Determine the (x, y) coordinate at the center of the cell enclosing the given text.  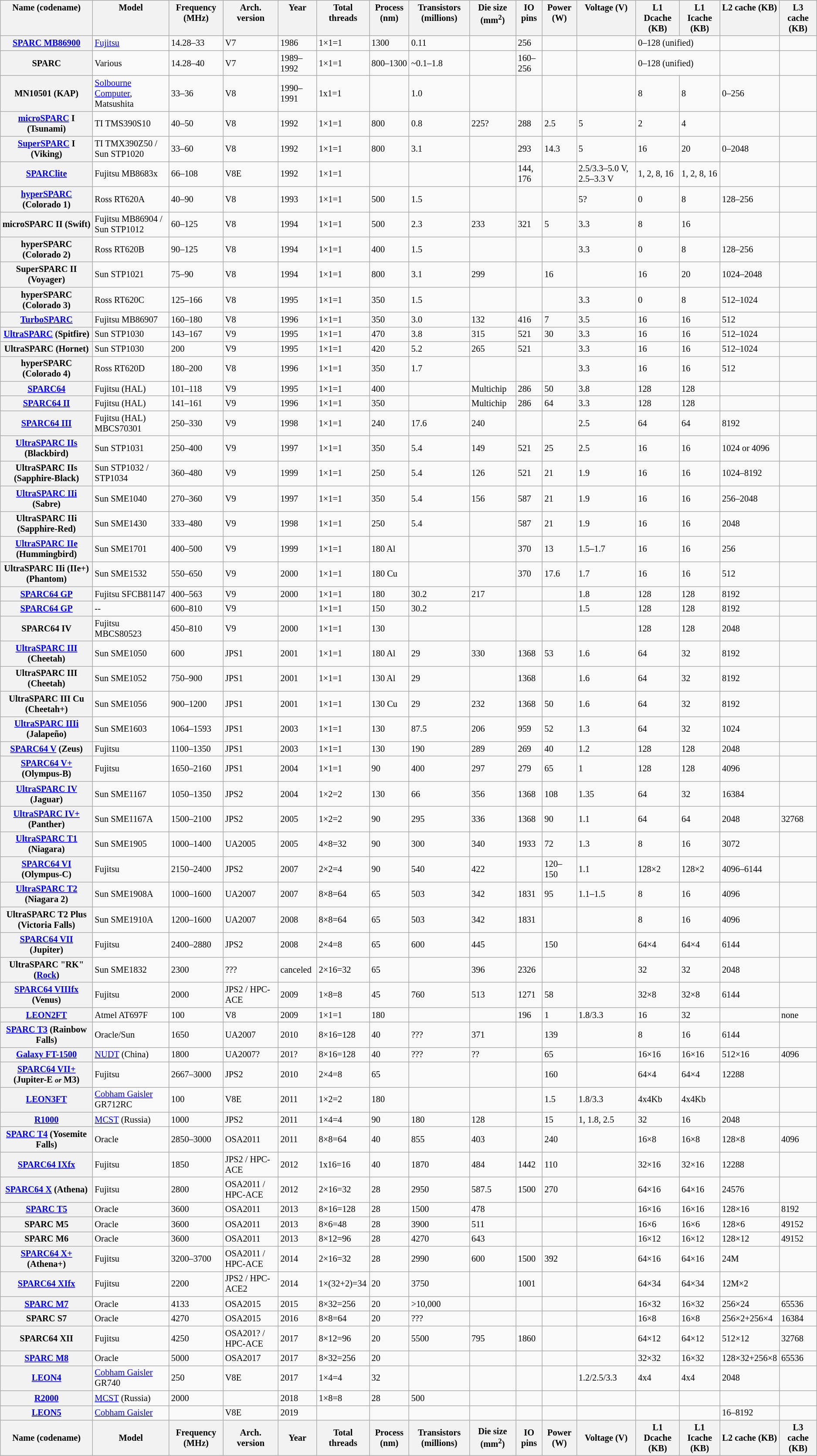
LEON3FT (47, 1100)
295 (439, 819)
3200–3700 (196, 1259)
445 (492, 945)
SPARC64 V+ (Olympus-B) (47, 769)
2850–3000 (196, 1140)
403 (492, 1140)
OSA2017 (251, 1358)
Atmel AT697F (131, 1015)
1×(32+2)=34 (343, 1284)
33–60 (196, 149)
2 (658, 124)
UA2005 (251, 844)
2400–2880 (196, 945)
1x1=1 (343, 93)
Sun SME1905 (131, 844)
279 (529, 769)
7 (559, 319)
UltraSPARC IIs (Blackbird) (47, 448)
1933 (529, 844)
52 (559, 729)
SPARC64 VIIIfx (Venus) (47, 995)
72 (559, 844)
144, 176 (529, 174)
3.5 (606, 319)
128×32+256×8 (749, 1358)
0–2048 (749, 149)
JPS2 / HPC-ACE2 (251, 1284)
196 (529, 1015)
SPARC64 VI (Olympus-C) (47, 869)
SPARC64 IXfx (47, 1164)
Sun SME1532 (131, 574)
Sun SME1040 (131, 499)
130 Al (390, 679)
392 (559, 1259)
233 (492, 224)
600–810 (196, 608)
Oracle/Sun (131, 1035)
UltraSPARC IIIi (Jalapeño) (47, 729)
1989–1992 (298, 63)
1800 (196, 1055)
125–166 (196, 300)
1.2 (606, 749)
356 (492, 794)
2300 (196, 970)
13 (559, 549)
Sun SME1167A (131, 819)
?? (492, 1055)
Fujitsu (HAL) MBCS70301 (131, 423)
250–330 (196, 423)
UltraSPARC IV+ (Panther) (47, 819)
53 (559, 654)
15 (559, 1120)
470 (390, 334)
Sun SME1050 (131, 654)
225? (492, 124)
2015 (298, 1304)
484 (492, 1164)
2150–2400 (196, 869)
2019 (298, 1413)
201? (298, 1055)
297 (492, 769)
SPARC64 XII (47, 1338)
14.28–33 (196, 43)
2667–3000 (196, 1075)
321 (529, 224)
LEON4 (47, 1378)
1300 (390, 43)
SPARC64 III (47, 423)
160–256 (529, 63)
1990–1991 (298, 93)
265 (492, 349)
hyperSPARC (Colorado 3) (47, 300)
128×6 (749, 1224)
32×32 (658, 1358)
2×2=4 (343, 869)
58 (559, 995)
hyperSPARC (Colorado 2) (47, 249)
1050–1350 (196, 794)
TI TMS390S10 (131, 124)
OSA201? / HPC-ACE (251, 1338)
360–480 (196, 473)
95 (559, 894)
Cobham Gaisler GR712RC (131, 1100)
550–650 (196, 574)
SuperSPARC II (Voyager) (47, 275)
206 (492, 729)
128×16 (749, 1209)
-- (131, 608)
4133 (196, 1304)
2018 (298, 1398)
SuperSPARC I (Viking) (47, 149)
60–125 (196, 224)
3750 (439, 1284)
250–400 (196, 448)
139 (559, 1035)
SPARC64 VII (Jupiter) (47, 945)
1500–2100 (196, 819)
Galaxy FT-1500 (47, 1055)
Cobham Gaisler (131, 1413)
Ross RT620A (131, 199)
SPARC64 IV (47, 628)
Sun SME1701 (131, 549)
Fujitsu MBCS80523 (131, 628)
14.28–40 (196, 63)
LEON5 (47, 1413)
400–500 (196, 549)
1024 (749, 729)
1024–2048 (749, 275)
156 (492, 499)
1850 (196, 1164)
4×8=32 (343, 844)
513 (492, 995)
Sun SME1603 (131, 729)
180 Cu (390, 574)
UltraSPARC T2 (Niagara 2) (47, 894)
90–125 (196, 249)
hyperSPARC (Colorado 4) (47, 369)
NUDT (China) (131, 1055)
1.0 (439, 93)
587.5 (492, 1190)
UltraSPARC IIs (Sapphire-Black) (47, 473)
SPARC M5 (47, 1224)
270 (559, 1190)
SPARClite (47, 174)
Various (131, 63)
232 (492, 704)
SPARC T5 (47, 1209)
1001 (529, 1284)
Fujitsu MB86904 / Sun STP1012 (131, 224)
900–1200 (196, 704)
30 (559, 334)
2.3 (439, 224)
Fujitsu MB86907 (131, 319)
132 (492, 319)
1271 (529, 995)
Cobham Gaisler GR740 (131, 1378)
UltraSPARC IIe (Hummingbird) (47, 549)
256–2048 (749, 499)
75–90 (196, 275)
1100–1350 (196, 749)
SPARC64 XIfx (47, 1284)
396 (492, 970)
1870 (439, 1164)
Sun SME1908A (131, 894)
UltraSPARC T1 (Niagara) (47, 844)
3.0 (439, 319)
1442 (529, 1164)
45 (390, 995)
UA2007? (251, 1055)
643 (492, 1239)
2326 (529, 970)
SPARC T4 (Yosemite Falls) (47, 1140)
110 (559, 1164)
16–8192 (749, 1413)
3072 (749, 844)
300 (439, 844)
8×6=48 (343, 1224)
SPARC T3 (Rainbow Falls) (47, 1035)
R2000 (47, 1398)
540 (439, 869)
855 (439, 1140)
5000 (196, 1358)
Sun STP1031 (131, 448)
none (798, 1015)
1.2/2.5/3.3 (606, 1378)
270–360 (196, 499)
1, 1.8, 2.5 (606, 1120)
1000 (196, 1120)
SPARC (47, 63)
4096–6144 (749, 869)
SPARC64 V (Zeus) (47, 749)
Ross RT620B (131, 249)
Fujitsu MB8683x (131, 174)
SPARC64 II (47, 403)
130 Cu (390, 704)
SPARC M8 (47, 1358)
795 (492, 1338)
1x16=16 (343, 1164)
66–108 (196, 174)
289 (492, 749)
760 (439, 995)
141–161 (196, 403)
66 (439, 794)
25 (559, 448)
478 (492, 1209)
LEON2FT (47, 1015)
Sun SME1052 (131, 679)
750–900 (196, 679)
hyperSPARC (Colorado 1) (47, 199)
>10,000 (439, 1304)
0.8 (439, 124)
SPARC S7 (47, 1318)
512×16 (749, 1055)
126 (492, 473)
UltraSPARC IV (Jaguar) (47, 794)
UltraSPARC IIi (Sabre) (47, 499)
Sun SME1910A (131, 920)
371 (492, 1035)
Sun STP1021 (131, 275)
14.3 (559, 149)
24M (749, 1259)
1.5–1.7 (606, 549)
416 (529, 319)
1024–8192 (749, 473)
120–150 (559, 869)
Sun SME1056 (131, 704)
2800 (196, 1190)
959 (529, 729)
Sun STP1032 / STP1034 (131, 473)
256×2+256×4 (749, 1318)
40–90 (196, 199)
1200–1600 (196, 920)
269 (529, 749)
3900 (439, 1224)
0.11 (439, 43)
Sun SME1167 (131, 794)
40–50 (196, 124)
12M×2 (749, 1284)
450–810 (196, 628)
180–200 (196, 369)
SPARC M7 (47, 1304)
340 (492, 844)
TI TMX390Z50 / Sun STP1020 (131, 149)
TurboSPARC (47, 319)
UltraSPARC III Cu (Cheetah+) (47, 704)
200 (196, 349)
MN10501 (KAP) (47, 93)
128×12 (749, 1239)
190 (439, 749)
33–36 (196, 93)
149 (492, 448)
5.2 (439, 349)
Sun SME1430 (131, 524)
SPARC64 VII+ (Jupiter-E or M3) (47, 1075)
microSPARC I (Tsunami) (47, 124)
microSPARC II (Swift) (47, 224)
420 (390, 349)
Ross RT620C (131, 300)
SPARC MB86900 (47, 43)
canceled (298, 970)
1000–1400 (196, 844)
UltraSPARC IIi (Sapphire-Red) (47, 524)
Solbourne Computer,Matsushita (131, 93)
SPARC64 X+ (Athena+) (47, 1259)
143–167 (196, 334)
256×24 (749, 1304)
1064–1593 (196, 729)
2950 (439, 1190)
800–1300 (390, 63)
UltraSPARC IIi (IIe+) (Phantom) (47, 574)
1.8 (606, 594)
160–180 (196, 319)
R1000 (47, 1120)
4250 (196, 1338)
2016 (298, 1318)
1986 (298, 43)
87.5 (439, 729)
1024 or 4096 (749, 448)
UltraSPARC (Hornet) (47, 349)
5500 (439, 1338)
5? (606, 199)
101–118 (196, 389)
160 (559, 1075)
1993 (298, 199)
Ross RT620D (131, 369)
422 (492, 869)
1650–2160 (196, 769)
0–256 (749, 93)
Fujitsu SFCB81147 (131, 594)
333–480 (196, 524)
SPARC64 (47, 389)
217 (492, 594)
SPARC M6 (47, 1239)
315 (492, 334)
511 (492, 1224)
1.1–1.5 (606, 894)
2.5/3.3–5.0 V, 2.5–3.3 V (606, 174)
4 (700, 124)
2200 (196, 1284)
~0.1–1.8 (439, 63)
1860 (529, 1338)
Sun SME1832 (131, 970)
288 (529, 124)
24576 (749, 1190)
400–563 (196, 594)
108 (559, 794)
1000–1600 (196, 894)
128×8 (749, 1140)
SPARC64 X (Athena) (47, 1190)
UltraSPARC "RK" (Rock) (47, 970)
336 (492, 819)
512×12 (749, 1338)
2990 (439, 1259)
299 (492, 275)
UltraSPARC (Spitfire) (47, 334)
1.35 (606, 794)
UltraSPARC T2 Plus (Victoria Falls) (47, 920)
330 (492, 654)
1650 (196, 1035)
293 (529, 149)
